Identify which cell holds the provided text, then report its [x, y] central coordinate. 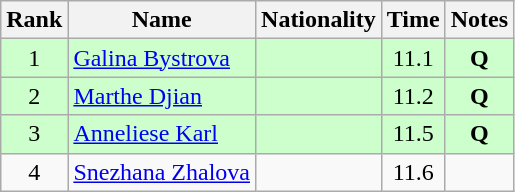
11.5 [413, 134]
Time [413, 20]
Anneliese Karl [162, 134]
1 [34, 58]
Rank [34, 20]
Snezhana Zhalova [162, 172]
Nationality [319, 20]
Galina Bystrova [162, 58]
Notes [479, 20]
11.1 [413, 58]
11.2 [413, 96]
4 [34, 172]
3 [34, 134]
2 [34, 96]
Name [162, 20]
Marthe Djian [162, 96]
11.6 [413, 172]
